Scan for the cell matching the given text and deliver its [X, Y] coordinate at center. 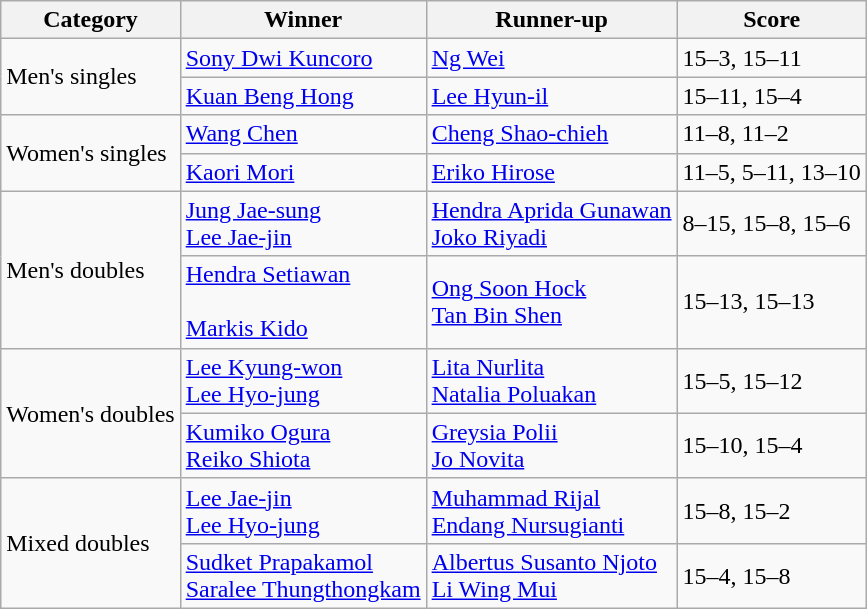
Lita Nurlita Natalia Poluakan [552, 380]
Muhammad Rijal Endang Nursugianti [552, 510]
15–10, 15–4 [772, 446]
Cheng Shao-chieh [552, 134]
Lee Jae-jin Lee Hyo-jung [303, 510]
15–4, 15–8 [772, 576]
Greysia Polii Jo Novita [552, 446]
Hendra Aprida Gunawan Joko Riyadi [552, 224]
11–5, 5–11, 13–10 [772, 172]
Kaori Mori [303, 172]
Men's doubles [90, 270]
Kuan Beng Hong [303, 96]
Albertus Susanto Njoto Li Wing Mui [552, 576]
Winner [303, 20]
15–3, 15–11 [772, 58]
Wang Chen [303, 134]
Eriko Hirose [552, 172]
Category [90, 20]
Ong Soon Hock Tan Bin Shen [552, 302]
Ng Wei [552, 58]
15–8, 15–2 [772, 510]
15–5, 15–12 [772, 380]
Sudket Prapakamol Saralee Thungthongkam [303, 576]
Lee Kyung-won Lee Hyo-jung [303, 380]
Lee Hyun-il [552, 96]
Jung Jae-sung Lee Jae-jin [303, 224]
15–13, 15–13 [772, 302]
11–8, 11–2 [772, 134]
Men's singles [90, 77]
Score [772, 20]
Sony Dwi Kuncoro [303, 58]
Mixed doubles [90, 543]
Runner-up [552, 20]
Kumiko Ogura Reiko Shiota [303, 446]
Hendra Setiawan Markis Kido [303, 302]
Women's doubles [90, 413]
Women's singles [90, 153]
15–11, 15–4 [772, 96]
8–15, 15–8, 15–6 [772, 224]
